Search for the cell housing the specified text and yield its (X, Y) center coordinate. 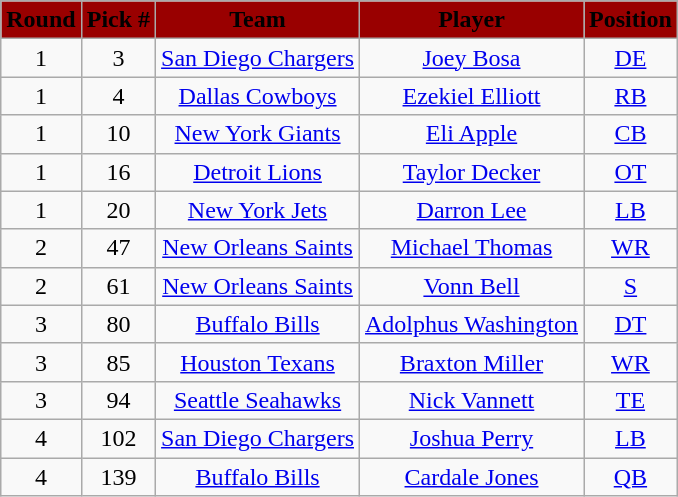
New York Jets (258, 210)
Dallas Cowboys (258, 96)
139 (118, 477)
S (631, 286)
94 (118, 400)
Detroit Lions (258, 172)
QB (631, 477)
Seattle Seahawks (258, 400)
New York Giants (258, 134)
TE (631, 400)
Position (631, 20)
61 (118, 286)
102 (118, 438)
CB (631, 134)
Player (472, 20)
OT (631, 172)
Braxton Miller (472, 362)
Michael Thomas (472, 248)
Joey Bosa (472, 58)
20 (118, 210)
Pick # (118, 20)
10 (118, 134)
Joshua Perry (472, 438)
Nick Vannett (472, 400)
RB (631, 96)
Team (258, 20)
16 (118, 172)
Adolphus Washington (472, 324)
DE (631, 58)
85 (118, 362)
Darron Lee (472, 210)
80 (118, 324)
Ezekiel Elliott (472, 96)
Cardale Jones (472, 477)
Vonn Bell (472, 286)
Eli Apple (472, 134)
Round (41, 20)
Houston Texans (258, 362)
Taylor Decker (472, 172)
DT (631, 324)
47 (118, 248)
